From the cell containing the given text, extract its center point as [X, Y] coordinate. 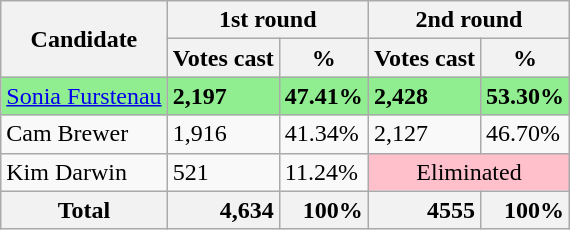
46.70% [526, 134]
1,916 [223, 134]
47.41% [324, 96]
2,197 [223, 96]
521 [223, 172]
11.24% [324, 172]
2,127 [424, 134]
Candidate [84, 39]
1st round [268, 20]
2,428 [424, 96]
4,634 [223, 210]
2nd round [468, 20]
Total [84, 210]
Kim Darwin [84, 172]
Eliminated [468, 172]
Sonia Furstenau [84, 96]
41.34% [324, 134]
53.30% [526, 96]
4555 [424, 210]
Cam Brewer [84, 134]
